Scan for the cell matching the given text and deliver its (X, Y) coordinate at center. 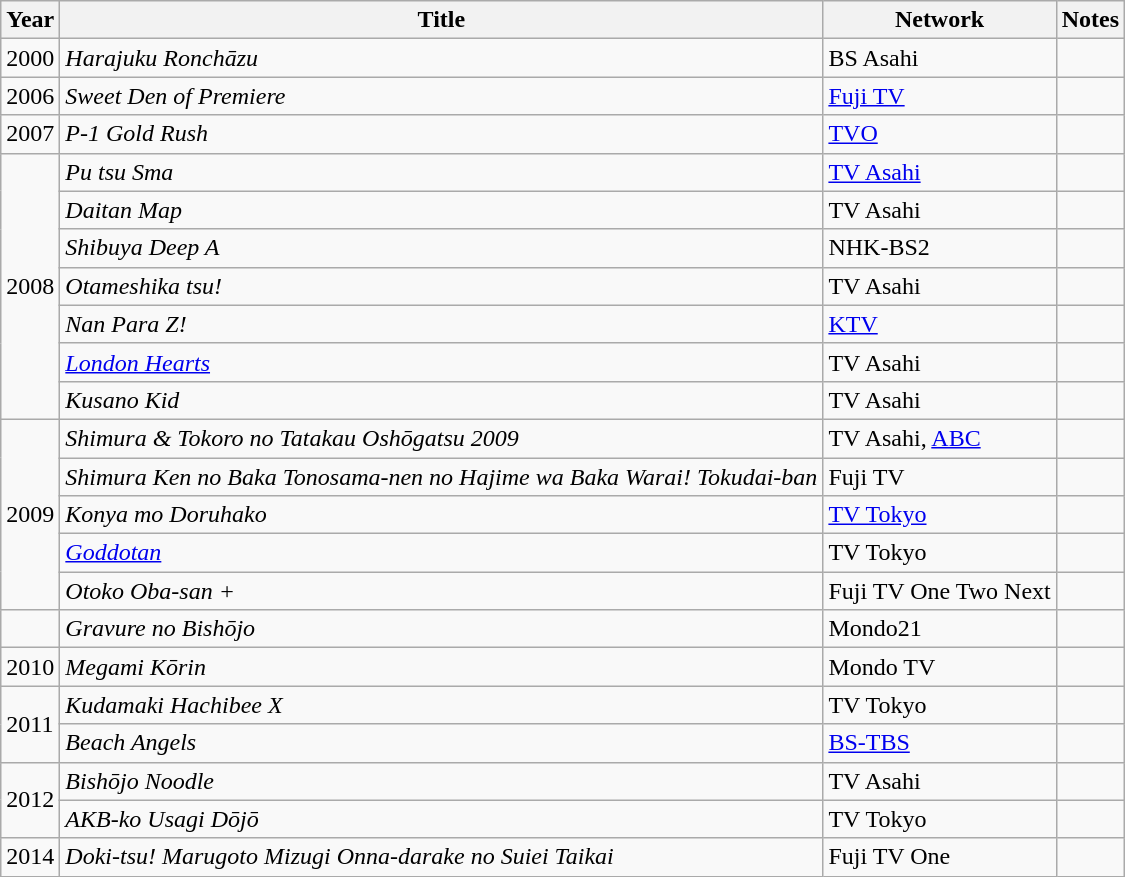
Mondo TV (940, 667)
P-1 Gold Rush (442, 134)
Konya mo Doruhako (442, 515)
Harajuku Ronchāzu (442, 58)
Shimura & Tokoro no Tatakau Oshōgatsu 2009 (442, 438)
TVO (940, 134)
Notes (1090, 20)
Gravure no Bishōjo (442, 629)
Daitan Map (442, 210)
Goddotan (442, 553)
BS Asahi (940, 58)
KTV (940, 324)
2009 (30, 514)
Otoko Oba-san + (442, 591)
Fuji TV One Two Next (940, 591)
Kudamaki Hachibee X (442, 705)
NHK-BS2 (940, 248)
Doki-tsu! Marugoto Mizugi Onna-darake no Suiei Taikai (442, 857)
TV Asahi, ABC (940, 438)
Pu tsu Sma (442, 172)
Nan Para Z! (442, 324)
Mondo21 (940, 629)
2010 (30, 667)
AKB-ko Usagi Dōjō (442, 819)
2012 (30, 800)
BS-TBS (940, 743)
2007 (30, 134)
Shimura Ken no Baka Tonosama-nen no Hajime wa Baka Warai! Tokudai-ban (442, 477)
Beach Angels (442, 743)
Shibuya Deep A (442, 248)
Title (442, 20)
Year (30, 20)
Bishōjo Noodle (442, 781)
Megami Kōrin (442, 667)
2000 (30, 58)
2011 (30, 724)
Fuji TV One (940, 857)
Sweet Den of Premiere (442, 96)
Network (940, 20)
2006 (30, 96)
2014 (30, 857)
London Hearts (442, 362)
2008 (30, 286)
Otameshika tsu! (442, 286)
Kusano Kid (442, 400)
